Output the [X, Y] coordinate of the center of the cell containing the given text.  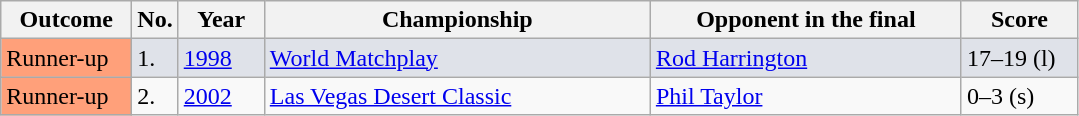
1. [155, 58]
Phil Taylor [806, 96]
17–19 (l) [1019, 58]
Las Vegas Desert Classic [457, 96]
World Matchplay [457, 58]
0–3 (s) [1019, 96]
Rod Harrington [806, 58]
Year [221, 20]
2002 [221, 96]
Score [1019, 20]
1998 [221, 58]
Championship [457, 20]
Outcome [66, 20]
Opponent in the final [806, 20]
No. [155, 20]
2. [155, 96]
